Detect which cell encompasses the target text, then output its (X, Y) center coordinate. 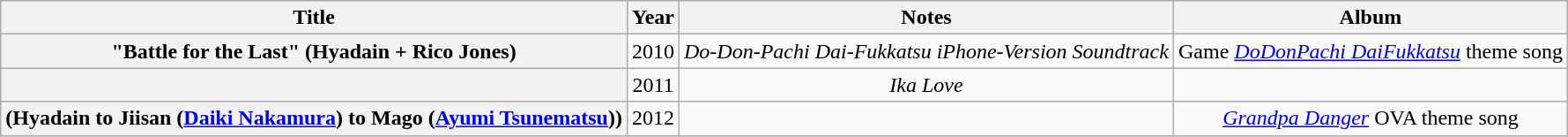
Title (314, 18)
2010 (652, 51)
2011 (652, 85)
Notes (927, 18)
Year (652, 18)
Game DoDonPachi DaiFukkatsu theme song (1370, 51)
Ika Love (927, 85)
2012 (652, 118)
Grandpa Danger OVA theme song (1370, 118)
"Battle for the Last" (Hyadain + Rico Jones) (314, 51)
Album (1370, 18)
(Hyadain to Jiisan (Daiki Nakamura) to Mago (Ayumi Tsunematsu)) (314, 118)
Do-Don-Pachi Dai-Fukkatsu iPhone-Version Soundtrack (927, 51)
